Output the [x, y] coordinate of the center of the cell containing the given text.  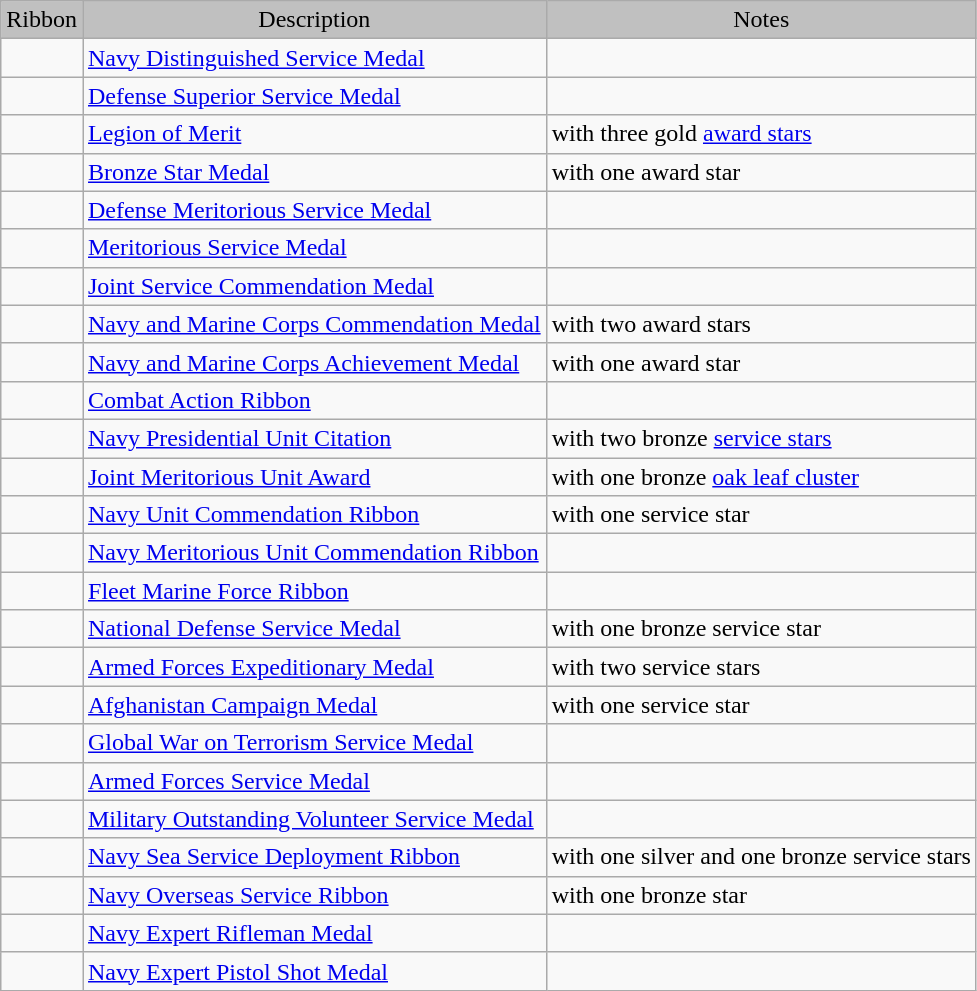
with one bronze oak leaf cluster [761, 477]
Combat Action Ribbon [314, 400]
Navy Expert Rifleman Medal [314, 933]
Meritorious Service Medal [314, 248]
Navy Presidential Unit Citation [314, 438]
Navy and Marine Corps Commendation Medal [314, 324]
Joint Service Commendation Medal [314, 286]
Legion of Merit [314, 134]
Navy Unit Commendation Ribbon [314, 515]
Military Outstanding Volunteer Service Medal [314, 819]
Defense Meritorious Service Medal [314, 210]
with one bronze service star [761, 629]
Global War on Terrorism Service Medal [314, 743]
Navy Expert Pistol Shot Medal [314, 971]
National Defense Service Medal [314, 629]
Notes [761, 20]
with one silver and one bronze service stars [761, 857]
Navy Meritorious Unit Commendation Ribbon [314, 553]
Description [314, 20]
Ribbon [42, 20]
Defense Superior Service Medal [314, 96]
Bronze Star Medal [314, 172]
Armed Forces Service Medal [314, 781]
with one bronze star [761, 895]
with two award stars [761, 324]
Afghanistan Campaign Medal [314, 705]
Navy and Marine Corps Achievement Medal [314, 362]
Navy Distinguished Service Medal [314, 58]
Fleet Marine Force Ribbon [314, 591]
Armed Forces Expeditionary Medal [314, 667]
with three gold award stars [761, 134]
Joint Meritorious Unit Award [314, 477]
with two service stars [761, 667]
Navy Sea Service Deployment Ribbon [314, 857]
Navy Overseas Service Ribbon [314, 895]
with two bronze service stars [761, 438]
